Extract the [X, Y] coordinate from the center of the cell holding the provided text.  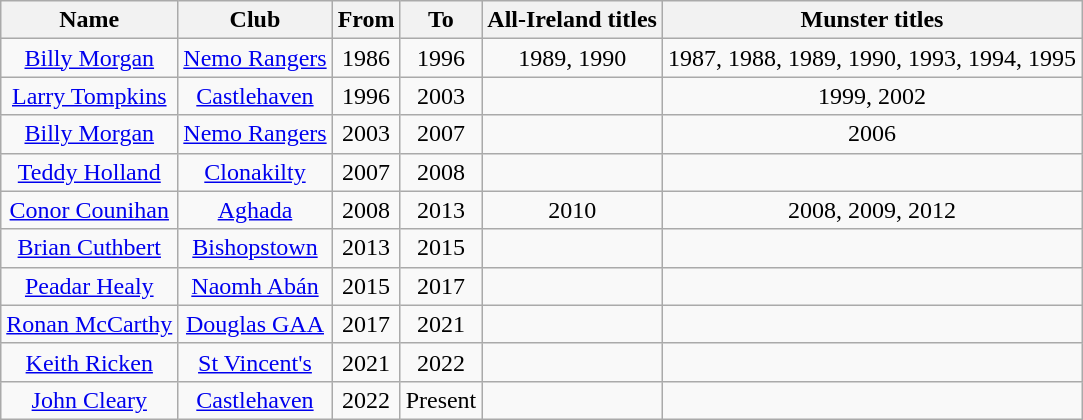
Peadar Healy [90, 286]
To [441, 20]
Aghada [255, 210]
Larry Tompkins [90, 96]
2010 [572, 210]
2006 [872, 134]
1987, 1988, 1989, 1990, 1993, 1994, 1995 [872, 58]
Bishopstown [255, 248]
Club [255, 20]
1989, 1990 [572, 58]
Present [441, 400]
From [366, 20]
Douglas GAA [255, 324]
Naomh Abán [255, 286]
1986 [366, 58]
Brian Cuthbert [90, 248]
Keith Ricken [90, 362]
1999, 2002 [872, 96]
Ronan McCarthy [90, 324]
Clonakilty [255, 172]
2008, 2009, 2012 [872, 210]
All-Ireland titles [572, 20]
John Cleary [90, 400]
Munster titles [872, 20]
Teddy Holland [90, 172]
Conor Counihan [90, 210]
St Vincent's [255, 362]
Name [90, 20]
